Output the [x, y] coordinate of the center of the cell containing the given text.  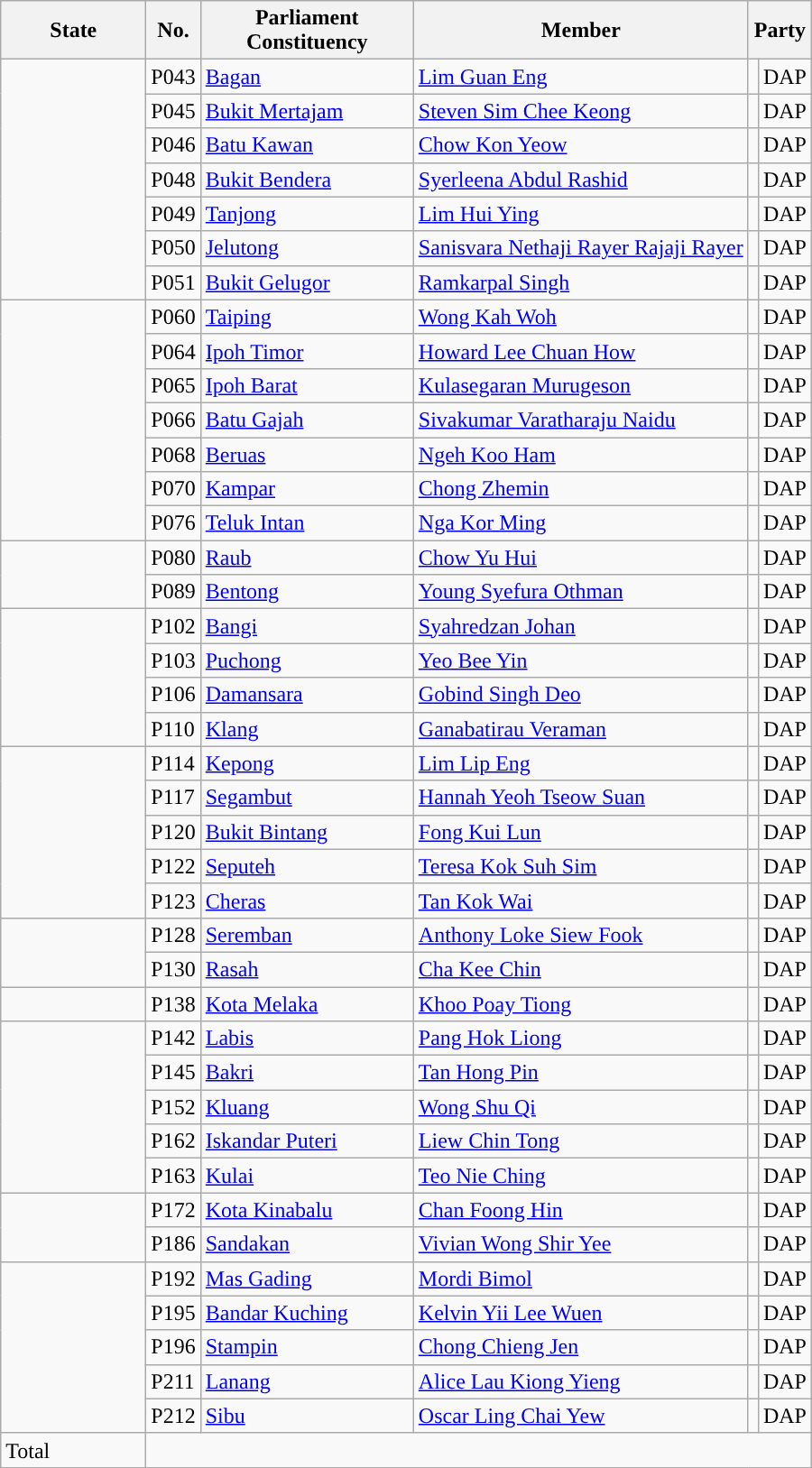
Segambut [307, 798]
P050 [173, 248]
Parliament Constituency [307, 31]
Fong Kui Lun [581, 832]
Ramkarpal Singh [581, 282]
Kluang [307, 1107]
Bukit Bintang [307, 832]
Oscar Ling Chai Yew [581, 1416]
Jelutong [307, 248]
P066 [173, 420]
P195 [173, 1313]
Labis [307, 1039]
Chong Zhemin [581, 489]
P128 [173, 935]
Khoo Poay Tiong [581, 1004]
Howard Lee Chuan How [581, 351]
Lanang [307, 1381]
Stampin [307, 1347]
P070 [173, 489]
P060 [173, 317]
Chow Yu Hui [581, 558]
Pang Hok Liong [581, 1039]
Kelvin Yii Lee Wuen [581, 1313]
Yeo Bee Yin [581, 660]
Rasah [307, 969]
Ipoh Timor [307, 351]
No. [173, 31]
Sanisvara Nethaji Rayer Rajaji Rayer [581, 248]
Mordi Bimol [581, 1279]
Kota Melaka [307, 1004]
Member [581, 31]
Liew Chin Tong [581, 1141]
Syahredzan Johan [581, 626]
Gobind Singh Deo [581, 695]
Iskandar Puteri [307, 1141]
Bukit Mertajam [307, 111]
Alice Lau Kiong Yieng [581, 1381]
P051 [173, 282]
Damansara [307, 695]
P046 [173, 145]
Puchong [307, 660]
P049 [173, 214]
P145 [173, 1073]
Teo Nie Ching [581, 1176]
Sivakumar Varatharaju Naidu [581, 420]
Total [74, 1450]
Batu Kawan [307, 145]
Chow Kon Yeow [581, 145]
P172 [173, 1210]
P048 [173, 180]
Chan Foong Hin [581, 1210]
P212 [173, 1416]
P123 [173, 900]
Teluk Intan [307, 523]
Anthony Loke Siew Fook [581, 935]
Kampar [307, 489]
P103 [173, 660]
Tan Kok Wai [581, 900]
Batu Gajah [307, 420]
Chong Chieng Jen [581, 1347]
Cheras [307, 900]
P142 [173, 1039]
Seputeh [307, 866]
Kepong [307, 763]
Vivian Wong Shir Yee [581, 1244]
P122 [173, 866]
State [74, 31]
Tan Hong Pin [581, 1073]
P211 [173, 1381]
P186 [173, 1244]
P192 [173, 1279]
Bakri [307, 1073]
Cha Kee Chin [581, 969]
P110 [173, 729]
Raub [307, 558]
P089 [173, 592]
P152 [173, 1107]
P106 [173, 695]
Lim Lip Eng [581, 763]
Seremban [307, 935]
Lim Hui Ying [581, 214]
Sibu [307, 1416]
P117 [173, 798]
Syerleena Abdul Rashid [581, 180]
Kota Kinabalu [307, 1210]
P064 [173, 351]
Tanjong [307, 214]
Wong Kah Woh [581, 317]
Bukit Gelugor [307, 282]
Beruas [307, 454]
P114 [173, 763]
P163 [173, 1176]
P120 [173, 832]
Taiping [307, 317]
Bentong [307, 592]
Lim Guan Eng [581, 77]
Sandakan [307, 1244]
Ipoh Barat [307, 385]
Party [780, 31]
Young Syefura Othman [581, 592]
P102 [173, 626]
Ganabatirau Veraman [581, 729]
Nga Kor Ming [581, 523]
P068 [173, 454]
Wong Shu Qi [581, 1107]
Bangi [307, 626]
Klang [307, 729]
P045 [173, 111]
P196 [173, 1347]
P076 [173, 523]
P162 [173, 1141]
Mas Gading [307, 1279]
P043 [173, 77]
Kulai [307, 1176]
P065 [173, 385]
Kulasegaran Murugeson [581, 385]
Steven Sim Chee Keong [581, 111]
P138 [173, 1004]
Bukit Bendera [307, 180]
P080 [173, 558]
Bagan [307, 77]
P130 [173, 969]
Hannah Yeoh Tseow Suan [581, 798]
Bandar Kuching [307, 1313]
Teresa Kok Suh Sim [581, 866]
Ngeh Koo Ham [581, 454]
